Scan for the cell matching the given text and deliver its (x, y) coordinate at center. 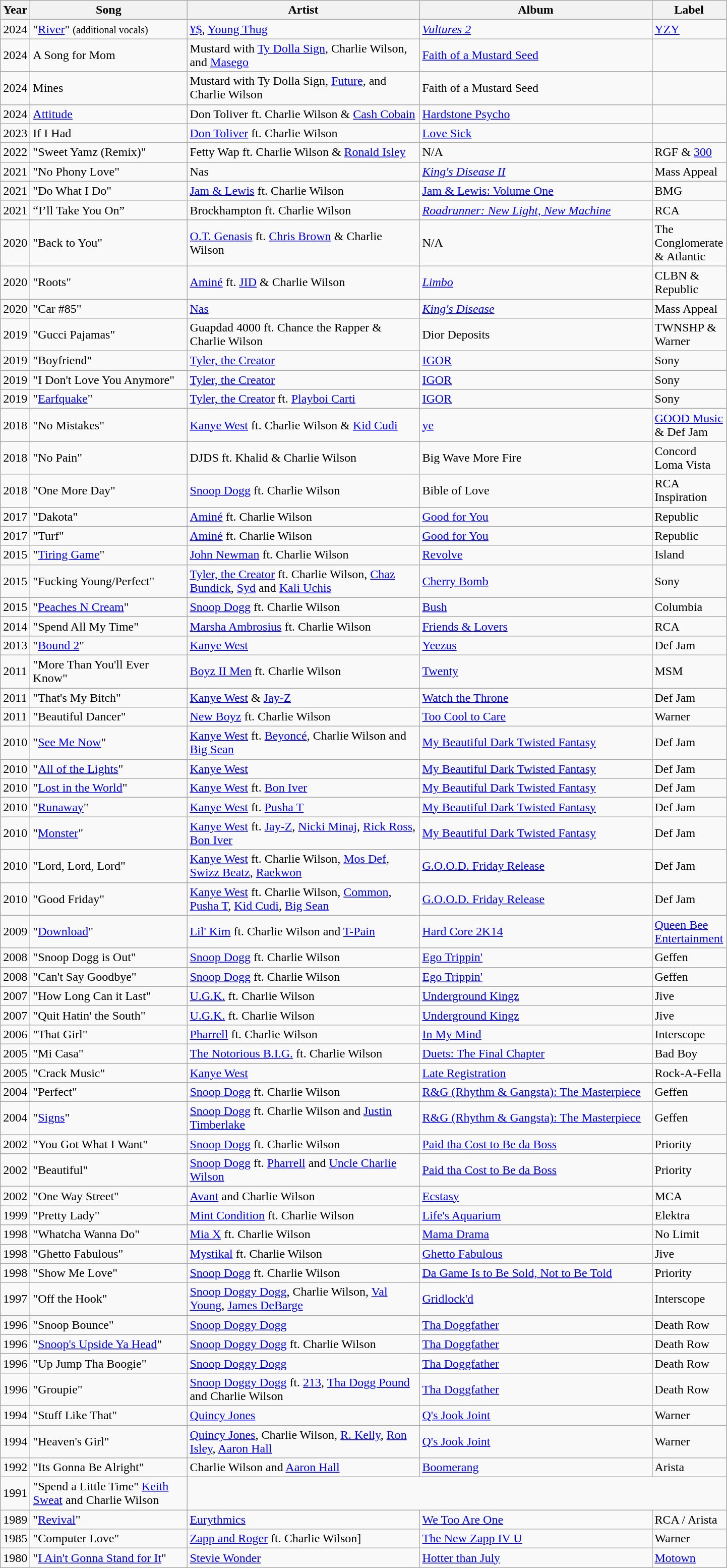
Charlie Wilson and Aaron Hall (304, 1468)
"Show Me Love" (109, 1273)
Da Game Is to Be Sold, Not to Be Told (535, 1273)
"No Phony Love" (109, 172)
"Lord, Lord, Lord" (109, 866)
"One More Day" (109, 490)
"Snoop's Upside Ya Head" (109, 1344)
Snoop Doggy Dogg ft. Charlie Wilson (304, 1344)
Boomerang (535, 1468)
Quincy Jones, Charlie Wilson, R. Kelly, Ron Isley, Aaron Hall (304, 1441)
"Download" (109, 931)
Mint Condition ft. Charlie Wilson (304, 1215)
King's Disease (535, 308)
No Limit (689, 1235)
Bible of Love (535, 490)
"Stuff Like That" (109, 1415)
"Car #85" (109, 308)
Elektra (689, 1215)
2023 (15, 133)
Island (689, 555)
RCA / Arista (689, 1520)
"Lost in the World" (109, 788)
ye (535, 425)
Year (15, 10)
1991 (15, 1493)
"Sweet Yamz (Remix)" (109, 152)
Mines (109, 88)
"Up Jump Tha Boogie" (109, 1363)
Don Toliver ft. Charlie Wilson (304, 133)
Jam & Lewis ft. Charlie Wilson (304, 191)
Kanye West ft. Jay-Z, Nicki Minaj, Rick Ross, Bon Iver (304, 833)
1999 (15, 1215)
Queen Bee Entertainment (689, 931)
"Beautiful Dancer" (109, 717)
Roadrunner: New Light, New Machine (535, 210)
Stevie Wonder (304, 1558)
Twenty (535, 671)
"Can't Say Goodbye" (109, 977)
Ecstasy (535, 1196)
"Runaway" (109, 807)
"Good Friday" (109, 899)
Vultures 2 (535, 29)
"No Pain" (109, 458)
"Tiring Game" (109, 555)
"That Girl" (109, 1034)
"One Way Street" (109, 1196)
Ghetto Fabulous (535, 1254)
Big Wave More Fire (535, 458)
"Dakota" (109, 517)
The New Zapp IV U (535, 1539)
Snoop Dogg ft. Pharrell and Uncle Charlie Wilson (304, 1170)
King's Disease II (535, 172)
"Roots" (109, 283)
"All of the Lights" (109, 769)
"Computer Love" (109, 1539)
Rock-A-Fella (689, 1073)
"I Ain't Gonna Stand for It" (109, 1558)
YZY (689, 29)
Gridlock'd (535, 1299)
Concord Loma Vista (689, 458)
RGF & 300 (689, 152)
Duets: The Final Chapter (535, 1053)
Tyler, the Creator ft. Charlie Wilson, Chaz Bundick, Syd and Kali Uchis (304, 581)
GOOD Music & Def Jam (689, 425)
Quincy Jones (304, 1415)
Bush (535, 607)
“I’ll Take You On” (109, 210)
2006 (15, 1034)
1989 (15, 1520)
O.T. Genasis ft. Chris Brown & Charlie Wilson (304, 243)
"Gucci Pajamas" (109, 335)
Artist (304, 10)
"Snoop Dogg is Out" (109, 958)
The Conglomerate & Atlantic (689, 243)
Life's Aquarium (535, 1215)
A Song for Mom (109, 55)
"Turf" (109, 536)
"I Don't Love You Anymore" (109, 380)
Kanye West ft. Charlie Wilson & Kid Cudi (304, 425)
The Notorious B.I.G. ft. Charlie Wilson (304, 1053)
1992 (15, 1468)
BMG (689, 191)
"Whatcha Wanna Do" (109, 1235)
Marsha Ambrosius ft. Charlie Wilson (304, 626)
"Earfquake" (109, 399)
Zapp and Roger ft. Charlie Wilson] (304, 1539)
"You Got What I Want" (109, 1144)
Snoop Doggy Dogg ft. 213, Tha Dogg Pound and Charlie Wilson (304, 1389)
Aminé ft. JID & Charlie Wilson (304, 283)
Don Toliver ft. Charlie Wilson & Cash Cobain (304, 114)
"See Me Now" (109, 743)
"Boyfriend" (109, 361)
"Signs" (109, 1118)
Mustard with Ty Dolla Sign, Charlie Wilson, and Masego (304, 55)
Mia X ft. Charlie Wilson (304, 1235)
Tyler, the Creator ft. Playboi Carti (304, 399)
"Bound 2" (109, 645)
Too Cool to Care (535, 717)
Hard Core 2K14 (535, 931)
Jam & Lewis: Volume One (535, 191)
Guapdad 4000 ft. Chance the Rapper & Charlie Wilson (304, 335)
Label (689, 10)
Brockhampton ft. Charlie Wilson (304, 210)
Watch the Throne (535, 698)
CLBN & Republic (689, 283)
"River" (additional vocals) (109, 29)
"Quit Hatin' the South" (109, 1015)
"Fucking Young/Perfect" (109, 581)
We Too Are One (535, 1520)
Cherry Bomb (535, 581)
In My Mind (535, 1034)
"Monster" (109, 833)
2013 (15, 645)
"Pretty Lady" (109, 1215)
"That's My Bitch" (109, 698)
Lil' Kim ft. Charlie Wilson and T-Pain (304, 931)
Hardstone Psycho (535, 114)
"Its Gonna Be Alright" (109, 1468)
Kanye West ft. Pusha T (304, 807)
MCA (689, 1196)
Columbia (689, 607)
"Groupie" (109, 1389)
Hotter than July (535, 1558)
Kanye West & Jay-Z (304, 698)
Song (109, 10)
"Back to You" (109, 243)
"Beautiful" (109, 1170)
John Newman ft. Charlie Wilson (304, 555)
Kanye West ft. Charlie Wilson, Mos Def, Swizz Beatz, Raekwon (304, 866)
"Crack Music" (109, 1073)
TWNSHP & Warner (689, 335)
Avant and Charlie Wilson (304, 1196)
2014 (15, 626)
¥$, Young Thug (304, 29)
"Mi Casa" (109, 1053)
Mama Drama (535, 1235)
MSM (689, 671)
1980 (15, 1558)
Snoop Dogg ft. Charlie Wilson and Justin Timberlake (304, 1118)
"Perfect" (109, 1092)
Friends & Lovers (535, 626)
"Heaven's Girl" (109, 1441)
DJDS ft. Khalid & Charlie Wilson (304, 458)
Pharrell ft. Charlie Wilson (304, 1034)
Yeezus (535, 645)
Love Sick (535, 133)
"Revival" (109, 1520)
Kanye West ft. Bon Iver (304, 788)
Mystikal ft. Charlie Wilson (304, 1254)
"More Than You'll Ever Know" (109, 671)
New Boyz ft. Charlie Wilson (304, 717)
"Peaches N Cream" (109, 607)
"Spend a Little Time" Keith Sweat and Charlie Wilson (109, 1493)
Limbo (535, 283)
Late Registration (535, 1073)
Fetty Wap ft. Charlie Wilson & Ronald Isley (304, 152)
Boyz II Men ft. Charlie Wilson (304, 671)
1985 (15, 1539)
If I Had (109, 133)
"Snoop Bounce" (109, 1325)
Album (535, 10)
Attitude (109, 114)
"How Long Can it Last" (109, 996)
"Off the Hook" (109, 1299)
"Ghetto Fabulous" (109, 1254)
2009 (15, 931)
RCA Inspiration (689, 490)
1997 (15, 1299)
"Spend All My Time" (109, 626)
Kanye West ft. Beyoncé, Charlie Wilson and Big Sean (304, 743)
"No Mistakes" (109, 425)
Kanye West ft. Charlie Wilson, Common, Pusha T, Kid Cudi, Big Sean (304, 899)
Mustard with Ty Dolla Sign, Future, and Charlie Wilson (304, 88)
Bad Boy (689, 1053)
2022 (15, 152)
Revolve (535, 555)
Arista (689, 1468)
Eurythmics (304, 1520)
"Do What I Do" (109, 191)
Motown (689, 1558)
Dior Deposits (535, 335)
Snoop Doggy Dogg, Charlie Wilson, Val Young, James DeBarge (304, 1299)
